Output the [x, y] coordinate of the center of the cell containing the given text.  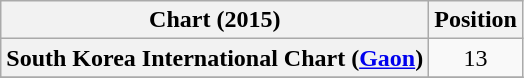
Chart (2015) [215, 20]
13 [476, 58]
South Korea International Chart (Gaon) [215, 58]
Position [476, 20]
